Provide the [X, Y] coordinate of the cell's center where the given text is located.  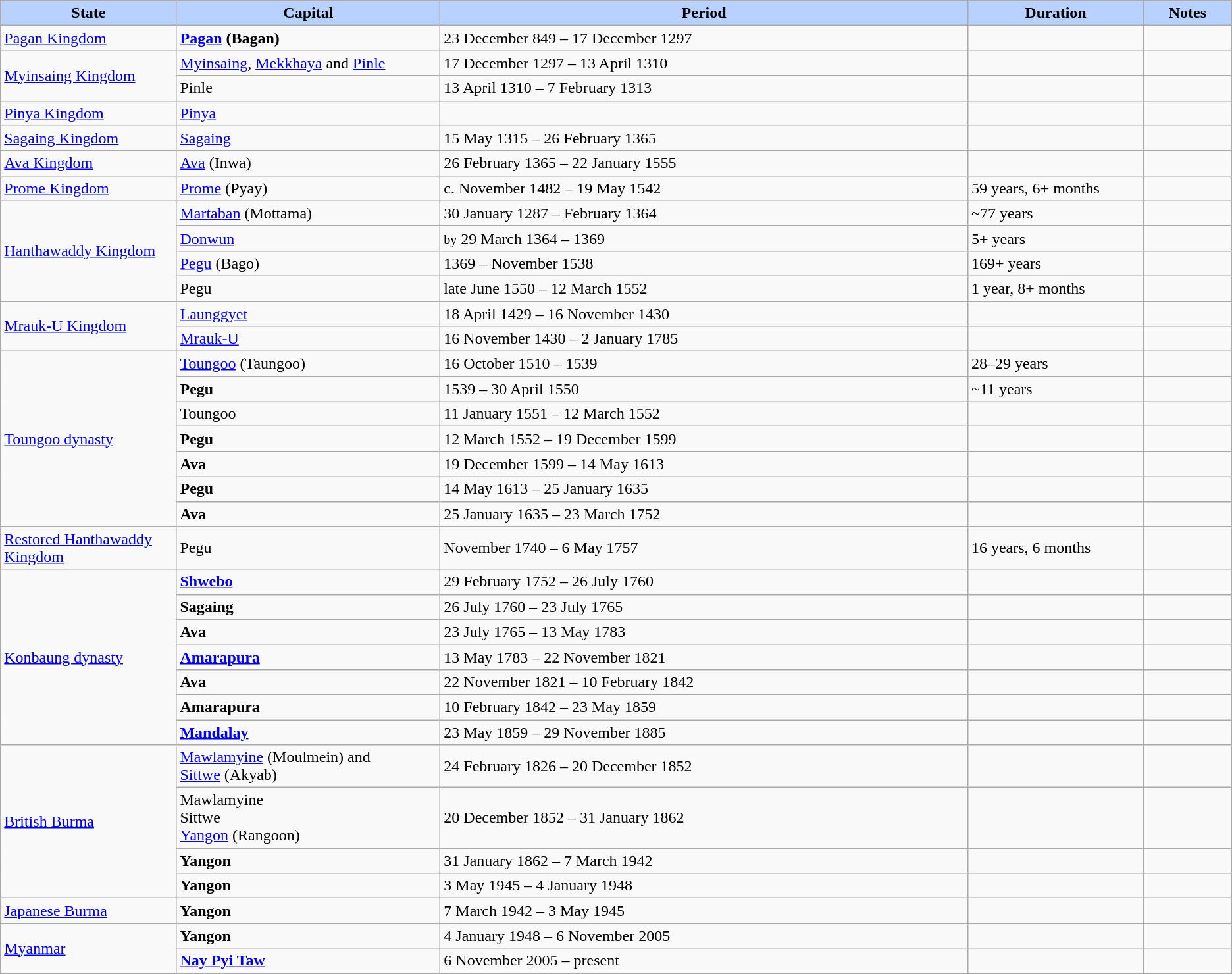
Pegu (Bago) [308, 263]
15 May 1315 – 26 February 1365 [704, 138]
13 April 1310 – 7 February 1313 [704, 88]
13 May 1783 – 22 November 1821 [704, 657]
59 years, 6+ months [1056, 188]
6 November 2005 – present [704, 961]
Pinya Kingdom [88, 113]
Konbaung dynasty [88, 657]
5+ years [1056, 238]
23 May 1859 – 29 November 1885 [704, 732]
31 January 1862 – 7 March 1942 [704, 861]
26 July 1760 – 23 July 1765 [704, 607]
late June 1550 – 12 March 1552 [704, 288]
Notes [1188, 13]
7 March 1942 – 3 May 1945 [704, 911]
16 years, 6 months [1056, 548]
c. November 1482 – 19 May 1542 [704, 188]
23 December 849 – 17 December 1297 [704, 38]
Mrauk-U Kingdom [88, 326]
Duration [1056, 13]
Mrauk-U [308, 339]
Mawlamyine Sittwe Yangon (Rangoon) [308, 818]
Myanmar [88, 948]
28–29 years [1056, 364]
Toungoo [308, 414]
Prome (Pyay) [308, 188]
1369 – November 1538 [704, 263]
169+ years [1056, 263]
1539 – 30 April 1550 [704, 389]
November 1740 – 6 May 1757 [704, 548]
22 November 1821 – 10 February 1842 [704, 682]
10 February 1842 – 23 May 1859 [704, 707]
1 year, 8+ months [1056, 288]
3 May 1945 – 4 January 1948 [704, 886]
Toungoo (Taungoo) [308, 364]
Japanese Burma [88, 911]
Hanthawaddy Kingdom [88, 251]
~77 years [1056, 213]
17 December 1297 – 13 April 1310 [704, 63]
Period [704, 13]
Pagan (Bagan) [308, 38]
Toungoo dynasty [88, 439]
Pagan Kingdom [88, 38]
Ava (Inwa) [308, 163]
Donwun [308, 238]
18 April 1429 – 16 November 1430 [704, 314]
Capital [308, 13]
Launggyet [308, 314]
State [88, 13]
Myinsaing, Mekkhaya and Pinle [308, 63]
16 November 1430 – 2 January 1785 [704, 339]
29 February 1752 – 26 July 1760 [704, 582]
16 October 1510 – 1539 [704, 364]
Mawlamyine (Moulmein) and Sittwe (Akyab) [308, 766]
11 January 1551 – 12 March 1552 [704, 414]
26 February 1365 – 22 January 1555 [704, 163]
23 July 1765 – 13 May 1783 [704, 632]
Shwebo [308, 582]
British Burma [88, 821]
Prome Kingdom [88, 188]
Sagaing Kingdom [88, 138]
Pinle [308, 88]
by 29 March 1364 – 1369 [704, 238]
Mandalay [308, 732]
Restored Hanthawaddy Kingdom [88, 548]
19 December 1599 – 14 May 1613 [704, 464]
20 December 1852 – 31 January 1862 [704, 818]
~11 years [1056, 389]
4 January 1948 – 6 November 2005 [704, 936]
Martaban (Mottama) [308, 213]
25 January 1635 – 23 March 1752 [704, 514]
12 March 1552 – 19 December 1599 [704, 439]
Myinsaing Kingdom [88, 76]
Nay Pyi Taw [308, 961]
14 May 1613 – 25 January 1635 [704, 489]
Ava Kingdom [88, 163]
Pinya [308, 113]
24 February 1826 – 20 December 1852 [704, 766]
30 January 1287 – February 1364 [704, 213]
